Determine the [X, Y] coordinate at the center of the cell enclosing the given text.  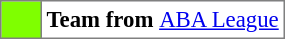
Team from ABA League [162, 20]
